Extract the (x, y) coordinate from the center of the cell holding the provided text.  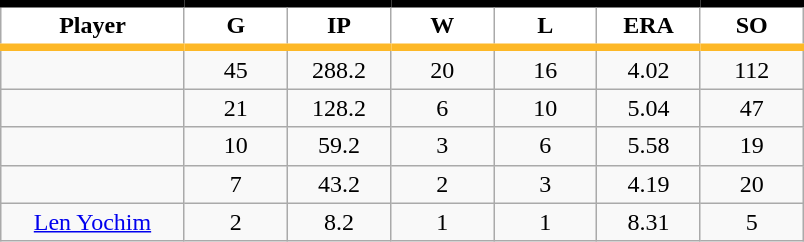
19 (752, 146)
112 (752, 68)
5 (752, 222)
59.2 (338, 146)
SO (752, 26)
8.2 (338, 222)
IP (338, 26)
5.58 (648, 146)
43.2 (338, 184)
5.04 (648, 108)
Player (92, 26)
W (442, 26)
21 (236, 108)
288.2 (338, 68)
4.02 (648, 68)
45 (236, 68)
ERA (648, 26)
16 (546, 68)
4.19 (648, 184)
128.2 (338, 108)
7 (236, 184)
47 (752, 108)
G (236, 26)
8.31 (648, 222)
L (546, 26)
Len Yochim (92, 222)
